Return [x, y] of the center of cell containing provided text 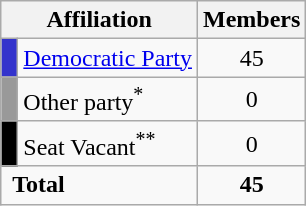
Seat Vacant** [108, 144]
Members [251, 20]
Total [100, 185]
Democratic Party [108, 58]
Other party* [108, 100]
Affiliation [100, 20]
